Search for the cell housing the specified text and yield its (X, Y) center coordinate. 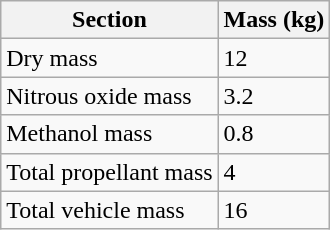
Section (110, 20)
Total propellant mass (110, 172)
Mass (kg) (274, 20)
Nitrous oxide mass (110, 96)
16 (274, 210)
Total vehicle mass (110, 210)
0.8 (274, 134)
Methanol mass (110, 134)
Dry mass (110, 58)
12 (274, 58)
3.2 (274, 96)
4 (274, 172)
